From the cell containing the given text, extract its center point as (X, Y) coordinate. 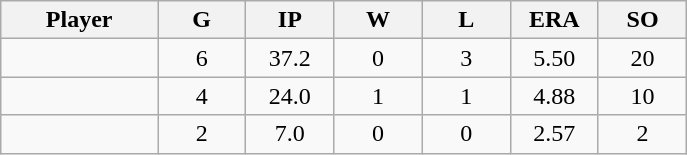
IP (290, 20)
W (378, 20)
3 (466, 58)
24.0 (290, 96)
4 (202, 96)
Player (80, 20)
L (466, 20)
37.2 (290, 58)
2.57 (554, 134)
SO (642, 20)
4.88 (554, 96)
20 (642, 58)
6 (202, 58)
7.0 (290, 134)
5.50 (554, 58)
G (202, 20)
ERA (554, 20)
10 (642, 96)
